Scan for the cell matching the given text and deliver its [x, y] coordinate at center. 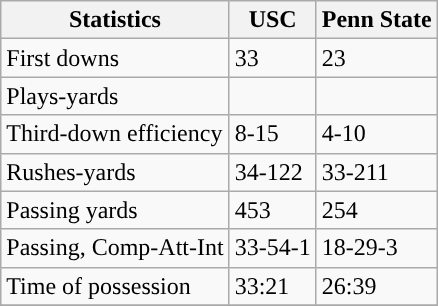
33-211 [376, 172]
Passing yards [115, 210]
453 [272, 210]
254 [376, 210]
Rushes-yards [115, 172]
33 [272, 58]
Passing, Comp-Att-Int [115, 248]
Statistics [115, 20]
First downs [115, 58]
Plays-yards [115, 96]
18-29-3 [376, 248]
26:39 [376, 286]
34-122 [272, 172]
Time of possession [115, 286]
Third-down efficiency [115, 134]
Penn State [376, 20]
23 [376, 58]
8-15 [272, 134]
USC [272, 20]
33-54-1 [272, 248]
4-10 [376, 134]
33:21 [272, 286]
